Provide the (x, y) coordinate of the cell's center where the given text is located.  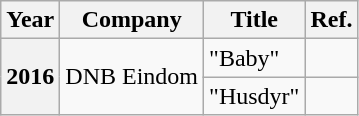
Ref. (332, 20)
Company (132, 20)
"Baby" (254, 58)
"Husdyr" (254, 96)
Title (254, 20)
DNB Eindom (132, 77)
Year (30, 20)
2016 (30, 77)
